Detect which cell encompasses the target text, then output its [X, Y] center coordinate. 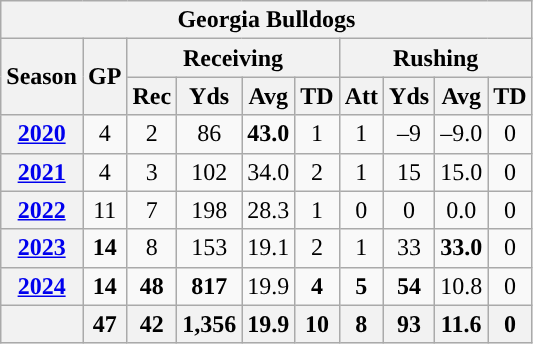
2021 [42, 172]
2020 [42, 134]
Georgia Bulldogs [266, 20]
48 [152, 286]
153 [210, 248]
86 [210, 134]
0.0 [462, 210]
33.0 [462, 248]
10.8 [462, 286]
42 [152, 324]
33 [410, 248]
–9.0 [462, 134]
28.3 [268, 210]
Receiving [233, 58]
19.1 [268, 248]
7 [152, 210]
102 [210, 172]
47 [104, 324]
93 [410, 324]
2024 [42, 286]
15 [410, 172]
Att [361, 96]
5 [361, 286]
11.6 [462, 324]
11 [104, 210]
817 [210, 286]
2023 [42, 248]
Rushing [436, 58]
3 [152, 172]
2022 [42, 210]
54 [410, 286]
15.0 [462, 172]
43.0 [268, 134]
GP [104, 77]
1,356 [210, 324]
34.0 [268, 172]
Rec [152, 96]
–9 [410, 134]
198 [210, 210]
10 [317, 324]
Season [42, 77]
